Extract the [x, y] coordinate from the center of the cell holding the provided text.  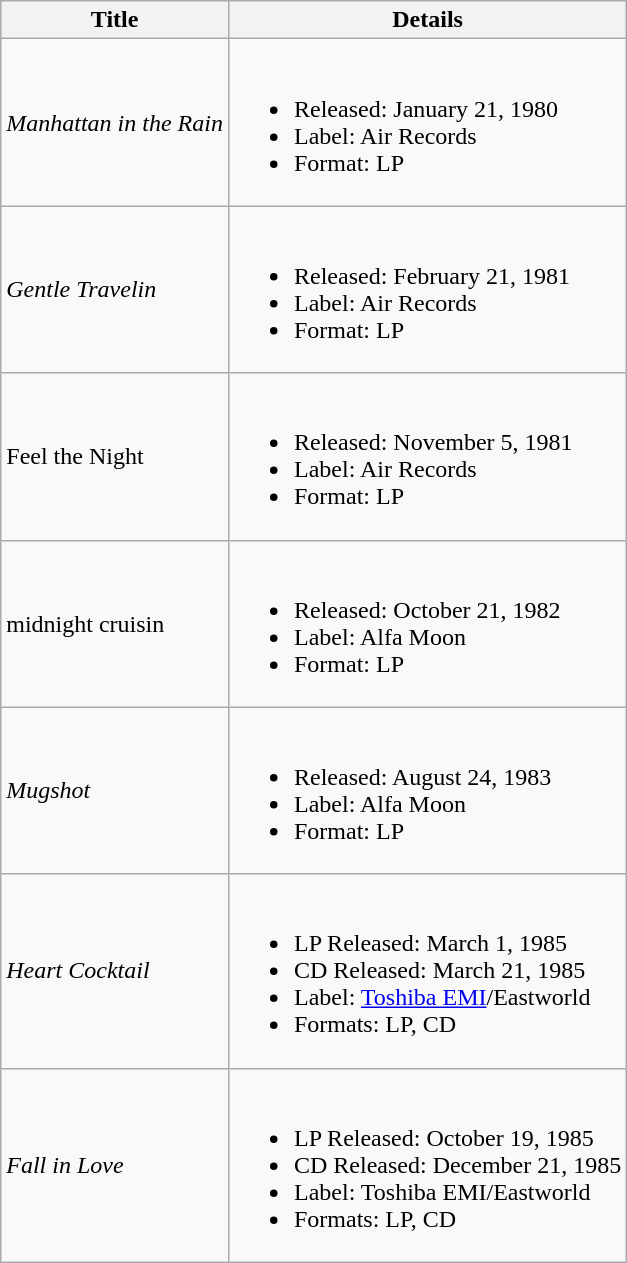
Gentle Travelin [115, 290]
Fall in Love [115, 1165]
Released: November 5, 1981Label: Air RecordsFormat: LP [427, 456]
Details [427, 20]
midnight cruisin [115, 624]
Released: October 21, 1982Label: Alfa MoonFormat: LP [427, 624]
Title [115, 20]
Released: February 21, 1981Label: Air RecordsFormat: LP [427, 290]
LP Released: March 1, 1985CD Released: March 21, 1985Label: Toshiba EMI/EastworldFormats: LP, CD [427, 971]
Released: January 21, 1980Label: Air RecordsFormat: LP [427, 122]
Manhattan in the Rain [115, 122]
Feel the Night [115, 456]
Heart Cocktail [115, 971]
LP Released: October 19, 1985CD Released: December 21, 1985Label: Toshiba EMI/EastworldFormats: LP, CD [427, 1165]
Released: August 24, 1983Label: Alfa MoonFormat: LP [427, 790]
Mugshot [115, 790]
